For the text-containing cell, return its midpoint in (x, y) coordinate format. 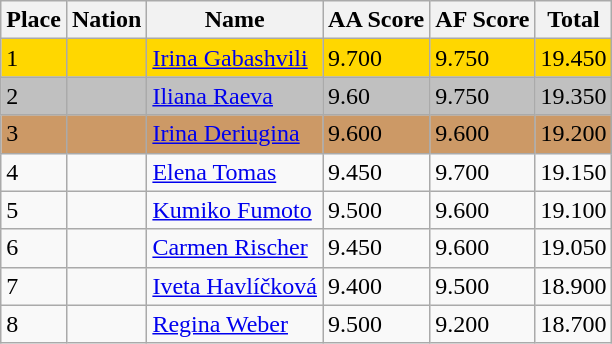
AA Score (376, 20)
5 (34, 210)
Kumiko Fumoto (235, 210)
18.900 (574, 286)
19.200 (574, 134)
Irina Gabashvili (235, 58)
19.150 (574, 172)
Total (574, 20)
19.350 (574, 96)
2 (34, 96)
8 (34, 324)
3 (34, 134)
Elena Tomas (235, 172)
7 (34, 286)
Name (235, 20)
AF Score (482, 20)
4 (34, 172)
9.60 (376, 96)
1 (34, 58)
Nation (106, 20)
6 (34, 248)
9.200 (482, 324)
Regina Weber (235, 324)
Irina Deriugina (235, 134)
Place (34, 20)
9.400 (376, 286)
18.700 (574, 324)
19.450 (574, 58)
19.100 (574, 210)
Iveta Havlíčková (235, 286)
Iliana Raeva (235, 96)
19.050 (574, 248)
Carmen Rischer (235, 248)
